Detect which cell encompasses the target text, then output its [X, Y] center coordinate. 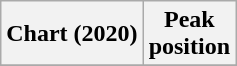
Chart (2020) [72, 34]
Peakposition [189, 34]
